Pinpoint the cell where the given text exists, returning its (x, y) midpoint coordinate. 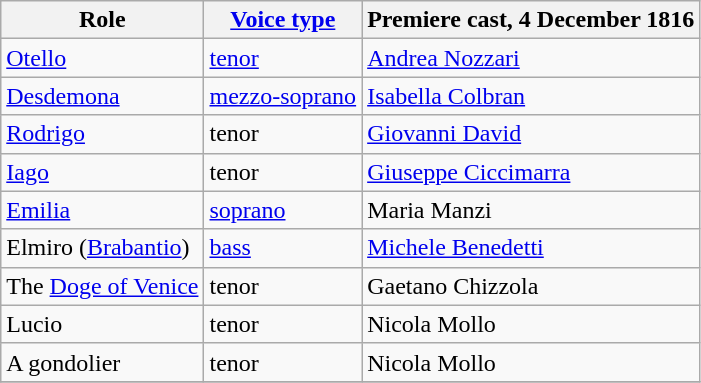
Role (102, 20)
soprano (283, 210)
bass (283, 248)
Michele Benedetti (531, 248)
Emilia (102, 210)
mezzo-soprano (283, 96)
The Doge of Venice (102, 286)
Lucio (102, 324)
Giovanni David (531, 134)
Desdemona (102, 96)
Otello (102, 58)
Voice type (283, 20)
Premiere cast, 4 December 1816 (531, 20)
Andrea Nozzari (531, 58)
Elmiro (Brabantio) (102, 248)
Rodrigo (102, 134)
A gondolier (102, 362)
Gaetano Chizzola (531, 286)
Maria Manzi (531, 210)
Isabella Colbran (531, 96)
Giuseppe Ciccimarra (531, 172)
Iago (102, 172)
